Pinpoint the cell where the given text exists, returning its [X, Y] midpoint coordinate. 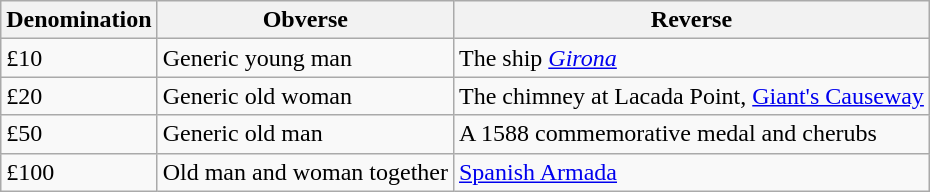
£50 [79, 134]
£100 [79, 172]
The chimney at Lacada Point, Giant's Causeway [691, 96]
Generic young man [305, 58]
£20 [79, 96]
£10 [79, 58]
Obverse [305, 20]
Reverse [691, 20]
Generic old man [305, 134]
Spanish Armada [691, 172]
Generic old woman [305, 96]
Denomination [79, 20]
A 1588 commemorative medal and cherubs [691, 134]
Old man and woman together [305, 172]
The ship Girona [691, 58]
